Extract the (x, y) coordinate from the center of the cell holding the provided text.  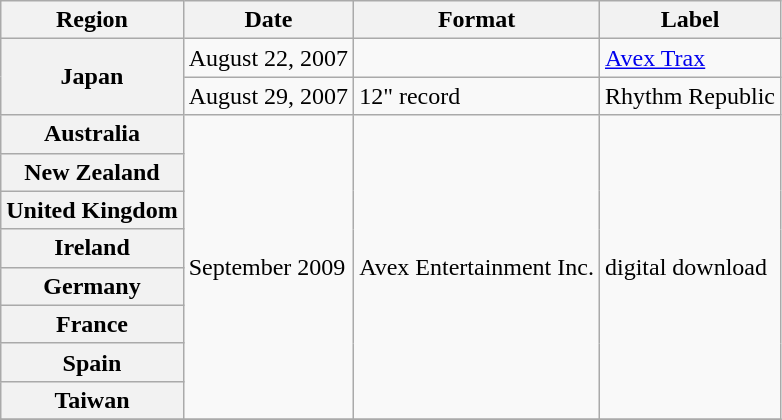
Label (690, 20)
Taiwan (92, 400)
Format (477, 20)
August 22, 2007 (268, 58)
France (92, 324)
digital download (690, 267)
Date (268, 20)
September 2009 (268, 267)
Avex Entertainment Inc. (477, 267)
Region (92, 20)
Japan (92, 77)
Germany (92, 286)
Australia (92, 134)
Spain (92, 362)
Avex Trax (690, 58)
United Kingdom (92, 210)
August 29, 2007 (268, 96)
Rhythm Republic (690, 96)
12" record (477, 96)
New Zealand (92, 172)
Ireland (92, 248)
